Locate the cell with the specified text and output its [X, Y] center coordinate. 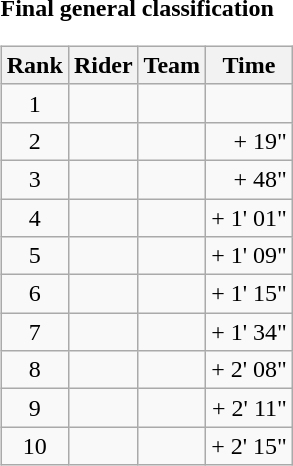
Team [172, 65]
+ 1' 09" [250, 256]
+ 2' 15" [250, 446]
6 [34, 294]
1 [34, 103]
+ 2' 08" [250, 370]
4 [34, 217]
Rider [103, 65]
7 [34, 332]
8 [34, 370]
10 [34, 446]
3 [34, 179]
+ 48" [250, 179]
5 [34, 256]
Time [250, 65]
+ 19" [250, 141]
+ 1' 01" [250, 217]
Rank [34, 65]
+ 2' 11" [250, 408]
+ 1' 34" [250, 332]
9 [34, 408]
+ 1' 15" [250, 294]
2 [34, 141]
